For the text-containing cell, return its midpoint in [x, y] coordinate format. 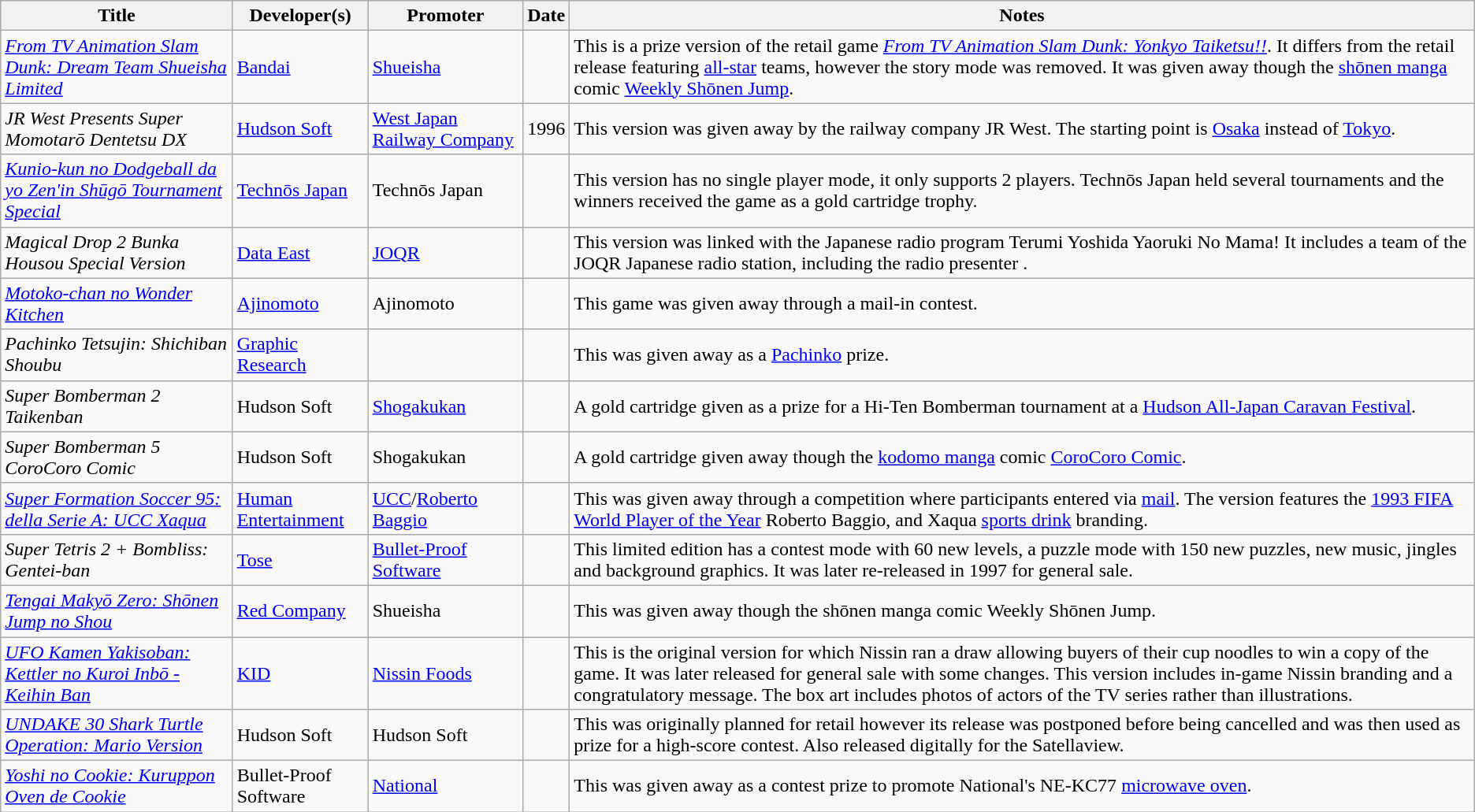
From TV Animation Slam Dunk: Dream Team Shueisha Limited [117, 67]
Bandai [300, 67]
Data East [300, 252]
Notes [1022, 16]
Graphic Research [300, 354]
West Japan Railway Company [446, 129]
Magical Drop 2 Bunka Housou Special Version [117, 252]
Kunio-kun no Dodgeball da yo Zen'in Shūgō Tournament Special [117, 191]
Super Tetris 2 + Bombliss: Gentei-ban [117, 559]
Super Formation Soccer 95: della Serie A: UCC Xaqua [117, 509]
Promoter [446, 16]
Motoko-chan no Wonder Kitchen [117, 304]
Tose [300, 559]
Date [547, 16]
Pachinko Tetsujin: Shichiban Shoubu [117, 354]
1996 [547, 129]
Human Entertainment [300, 509]
National [446, 786]
JR West Presents Super Momotarō Dentetsu DX [117, 129]
A gold cartridge given as a prize for a Hi-Ten Bomberman tournament at a Hudson All-Japan Caravan Festival. [1022, 406]
KID [300, 673]
Yoshi no Cookie: Kuruppon Oven de Cookie [117, 786]
A gold cartridge given away though the kodomo manga comic CoroCoro Comic. [1022, 457]
JOQR [446, 252]
This was given away as a contest prize to promote National's NE-KC77 microwave oven. [1022, 786]
UCC/Roberto Baggio [446, 509]
This version was given away by the railway company JR West. The starting point is Osaka instead of Tokyo. [1022, 129]
Tengai Makyō Zero: Shōnen Jump no Shou [117, 611]
UNDAKE 30 Shark Turtle Operation: Mario Version [117, 736]
This game was given away through a mail-in contest. [1022, 304]
UFO Kamen Yakisoban: Kettler no Kuroi Inbō - Keihin Ban [117, 673]
Nissin Foods [446, 673]
Red Company [300, 611]
Super Bomberman 2 Taikenban [117, 406]
This was given away though the shōnen manga comic Weekly Shōnen Jump. [1022, 611]
Title [117, 16]
Developer(s) [300, 16]
Super Bomberman 5 CoroCoro Comic [117, 457]
This was given away as a Pachinko prize. [1022, 354]
